Locate the cell with the specified text and output its (x, y) center coordinate. 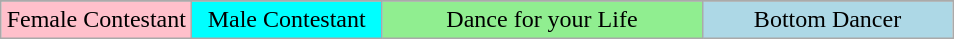
Female Contestant (96, 20)
Dance for your Life (542, 20)
Bottom Dancer (828, 20)
Male Contestant (286, 20)
